Pinpoint the cell where the given text exists, returning its (X, Y) midpoint coordinate. 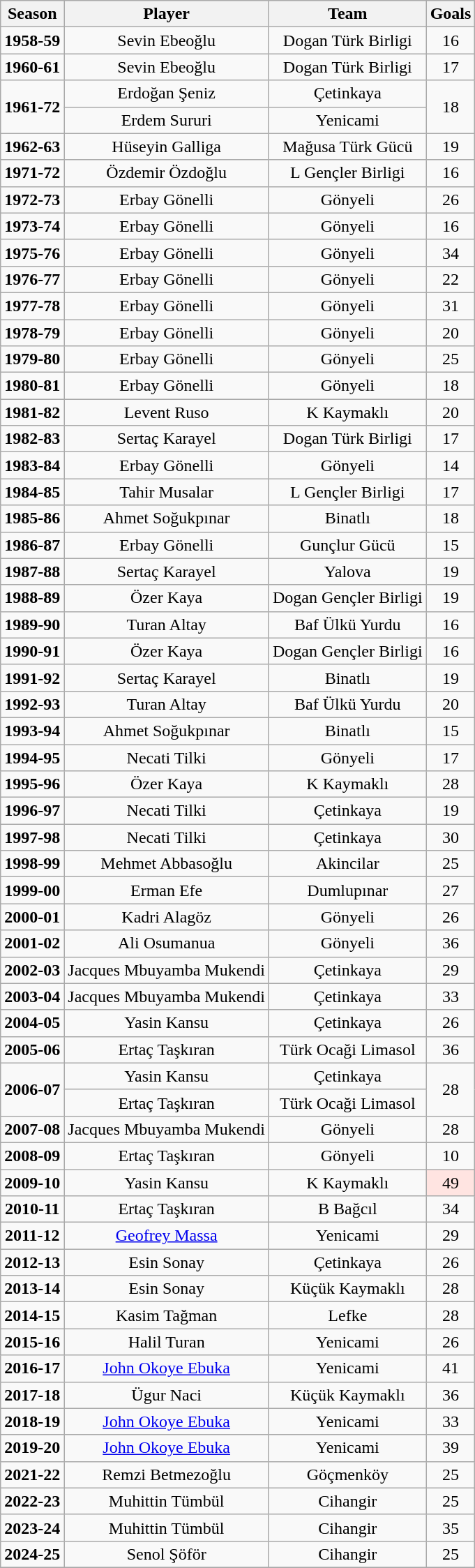
Mehmet Abbasoğlu (167, 864)
1991-92 (32, 678)
2016-17 (32, 1368)
1980-81 (32, 386)
Ügur Naci (167, 1395)
B Bağcıl (347, 1209)
1995-96 (32, 784)
1976-77 (32, 279)
Mağusa Türk Gücü (347, 147)
1982-83 (32, 439)
Team (347, 14)
1992-93 (32, 704)
Geofrey Massa (167, 1236)
30 (451, 837)
1998-99 (32, 864)
2003-04 (32, 996)
31 (451, 306)
Season (32, 14)
1999-00 (32, 890)
1972-73 (32, 200)
1958-59 (32, 40)
2019-20 (32, 1448)
Gunçlur Gücü (347, 545)
Goals (451, 14)
2012-13 (32, 1262)
Player (167, 14)
1961-72 (32, 107)
Levent Ruso (167, 412)
Kasim Tağman (167, 1315)
1977-78 (32, 306)
1983-84 (32, 465)
1996-97 (32, 811)
2017-18 (32, 1395)
2010-11 (32, 1209)
1989-90 (32, 625)
Dumlupınar (347, 890)
1971-72 (32, 173)
22 (451, 279)
2015-16 (32, 1342)
2005-06 (32, 1050)
14 (451, 465)
2023-24 (32, 1528)
1979-80 (32, 359)
1981-82 (32, 412)
2009-10 (32, 1183)
2006-07 (32, 1089)
2000-01 (32, 917)
1997-98 (32, 837)
Akincilar (347, 864)
2022-23 (32, 1501)
2007-08 (32, 1129)
Erdem Sururi (167, 120)
1988-89 (32, 598)
2013-14 (32, 1289)
2011-12 (32, 1236)
2018-19 (32, 1421)
1973-74 (32, 226)
35 (451, 1528)
Senol Şöför (167, 1554)
39 (451, 1448)
2001-02 (32, 943)
1962-63 (32, 147)
27 (451, 890)
Erdoğan Şeniz (167, 94)
2008-09 (32, 1156)
2002-03 (32, 970)
Yalova (347, 572)
Tahir Musalar (167, 492)
41 (451, 1368)
Göçmenköy (347, 1474)
1984-85 (32, 492)
2014-15 (32, 1315)
1990-91 (32, 651)
2024-25 (32, 1554)
1978-79 (32, 333)
49 (451, 1183)
1986-87 (32, 545)
Remzi Betmezoğlu (167, 1474)
1994-95 (32, 757)
1960-61 (32, 67)
1993-94 (32, 731)
Erman Efe (167, 890)
Kadri Alagöz (167, 917)
1975-76 (32, 253)
Hüseyin Galliga (167, 147)
2004-05 (32, 1023)
1987-88 (32, 572)
Ali Osumanua (167, 943)
Özdemir Özdoğlu (167, 173)
Halil Turan (167, 1342)
Lefke (347, 1315)
1985-86 (32, 518)
2021-22 (32, 1474)
10 (451, 1156)
